Pinpoint the cell where the given text exists, returning its [X, Y] midpoint coordinate. 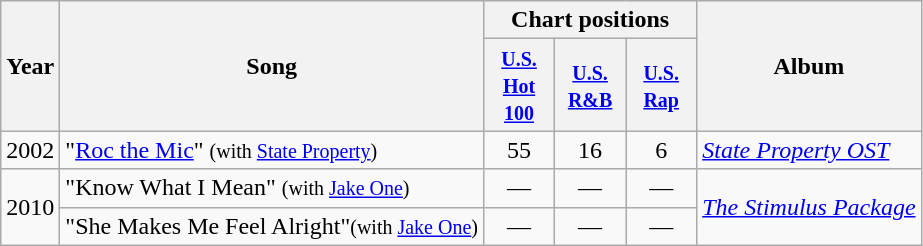
Album [809, 66]
"Know What I Mean" (with Jake One) [272, 188]
Year [30, 66]
Song [272, 66]
The Stimulus Package [809, 207]
U.S. R&B [590, 85]
2010 [30, 207]
Chart positions [590, 20]
55 [520, 150]
"She Makes Me Feel Alright"(with Jake One) [272, 226]
U.S. Rap [662, 85]
6 [662, 150]
U.S. Hot 100 [520, 85]
16 [590, 150]
"Roc the Mic" (with State Property) [272, 150]
2002 [30, 150]
State Property OST [809, 150]
